Capture the cell that displays the provided text and extract its [x, y] central coordinate. 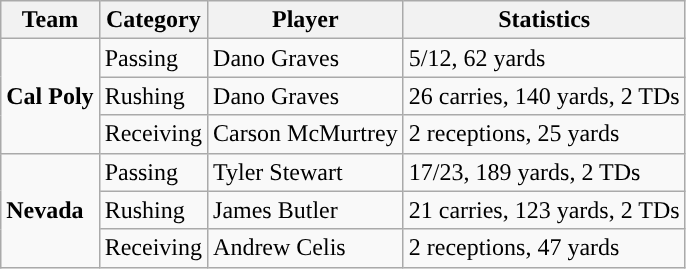
Team [50, 20]
Cal Poly [50, 96]
26 carries, 140 yards, 2 TDs [544, 96]
5/12, 62 yards [544, 58]
21 carries, 123 yards, 2 TDs [544, 210]
Andrew Celis [306, 248]
2 receptions, 47 yards [544, 248]
Category [153, 20]
James Butler [306, 210]
Player [306, 20]
Nevada [50, 210]
2 receptions, 25 yards [544, 134]
17/23, 189 yards, 2 TDs [544, 172]
Statistics [544, 20]
Carson McMurtrey [306, 134]
Tyler Stewart [306, 172]
